Pinpoint the cell where the given text exists, returning its (X, Y) midpoint coordinate. 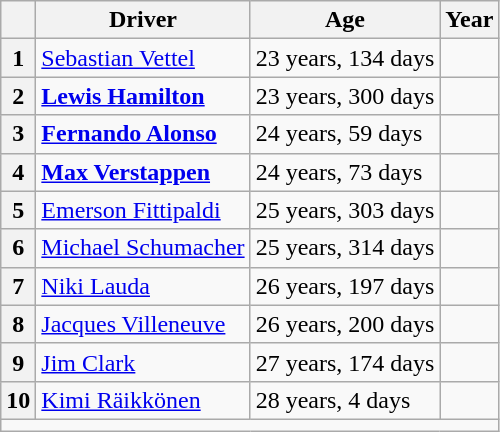
Max Verstappen (143, 172)
Michael Schumacher (143, 248)
8 (18, 324)
Niki Lauda (143, 286)
5 (18, 210)
4 (18, 172)
24 years, 59 days (345, 134)
3 (18, 134)
25 years, 314 days (345, 248)
Driver (143, 20)
26 years, 197 days (345, 286)
7 (18, 286)
Jim Clark (143, 362)
9 (18, 362)
26 years, 200 days (345, 324)
Jacques Villeneuve (143, 324)
23 years, 300 days (345, 96)
28 years, 4 days (345, 400)
24 years, 73 days (345, 172)
1 (18, 58)
2 (18, 96)
25 years, 303 days (345, 210)
6 (18, 248)
10 (18, 400)
Sebastian Vettel (143, 58)
Age (345, 20)
27 years, 174 days (345, 362)
23 years, 134 days (345, 58)
Kimi Räikkönen (143, 400)
Lewis Hamilton (143, 96)
Emerson Fittipaldi (143, 210)
Fernando Alonso (143, 134)
Year (470, 20)
